Capture the cell that displays the provided text and extract its [x, y] central coordinate. 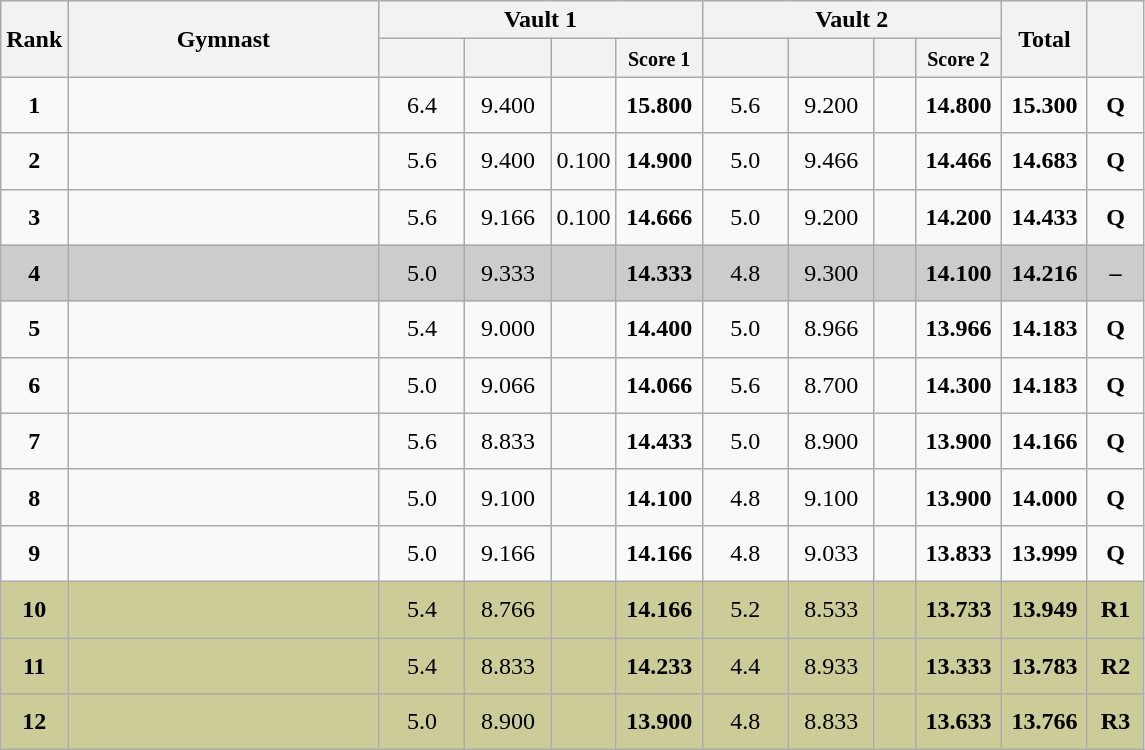
8.700 [831, 385]
5 [34, 329]
4 [34, 273]
9.333 [508, 273]
14.666 [659, 217]
Rank [34, 39]
14.233 [659, 666]
9.066 [508, 385]
14.900 [659, 161]
14.216 [1044, 273]
9.466 [831, 161]
8.966 [831, 329]
9.300 [831, 273]
14.683 [1044, 161]
9.000 [508, 329]
10 [34, 609]
9.033 [831, 553]
14.466 [958, 161]
9 [34, 553]
15.800 [659, 105]
6 [34, 385]
13.966 [958, 329]
8.766 [508, 609]
7 [34, 441]
– [1115, 273]
13.999 [1044, 553]
8.533 [831, 609]
Gymnast [224, 39]
Vault 1 [540, 20]
13.833 [958, 553]
5.2 [745, 609]
Score 2 [958, 58]
13.783 [1044, 666]
Vault 2 [852, 20]
15.300 [1044, 105]
14.400 [659, 329]
13.333 [958, 666]
12 [34, 722]
14.066 [659, 385]
13.949 [1044, 609]
14.200 [958, 217]
R1 [1115, 609]
6.4 [422, 105]
3 [34, 217]
14.300 [958, 385]
4.4 [745, 666]
Total [1044, 39]
11 [34, 666]
Score 1 [659, 58]
8.933 [831, 666]
14.333 [659, 273]
13.733 [958, 609]
1 [34, 105]
14.000 [1044, 497]
13.766 [1044, 722]
14.800 [958, 105]
8 [34, 497]
R2 [1115, 666]
2 [34, 161]
13.633 [958, 722]
R3 [1115, 722]
